Return the [X, Y] coordinate for the center point of the cell that contains the specified text.  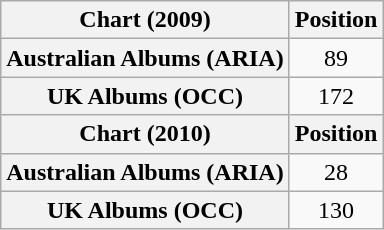
89 [336, 58]
28 [336, 172]
Chart (2009) [145, 20]
172 [336, 96]
130 [336, 210]
Chart (2010) [145, 134]
